Scan for the cell matching the given text and deliver its (x, y) coordinate at center. 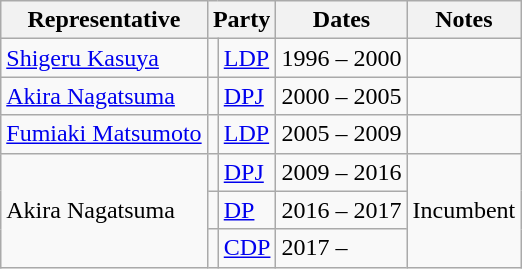
Incumbent (464, 210)
Dates (342, 20)
2009 – 2016 (342, 172)
2000 – 2005 (342, 96)
Party (242, 20)
2005 – 2009 (342, 134)
Notes (464, 20)
2016 – 2017 (342, 210)
Representative (104, 20)
2017 – (342, 248)
Fumiaki Matsumoto (104, 134)
CDP (247, 248)
DP (247, 210)
Shigeru Kasuya (104, 58)
1996 – 2000 (342, 58)
